Search for the cell housing the specified text and yield its (x, y) center coordinate. 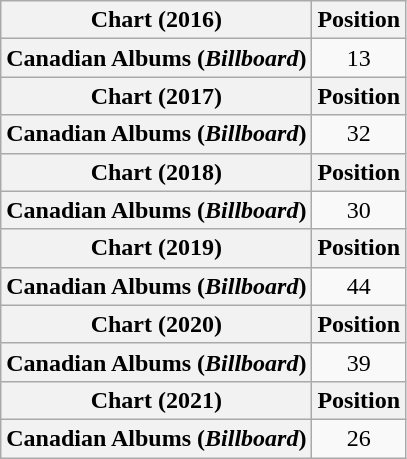
Chart (2021) (156, 400)
Chart (2018) (156, 172)
30 (359, 210)
44 (359, 286)
Chart (2019) (156, 248)
Chart (2016) (156, 20)
32 (359, 134)
39 (359, 362)
Chart (2017) (156, 96)
26 (359, 438)
Chart (2020) (156, 324)
13 (359, 58)
